Scan for the cell matching the given text and deliver its (X, Y) coordinate at center. 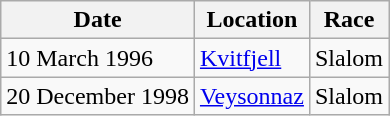
Date (98, 20)
Veysonnaz (252, 96)
Location (252, 20)
10 March 1996 (98, 58)
Kvitfjell (252, 58)
Race (348, 20)
20 December 1998 (98, 96)
